Determine the [X, Y] coordinate at the center of the cell enclosing the given text.  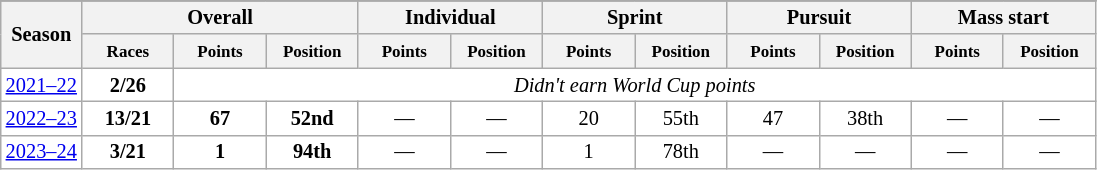
Individual [450, 17]
67 [220, 118]
55th [681, 118]
2/26 [128, 85]
20 [589, 118]
94th [312, 152]
47 [773, 118]
Sprint [635, 17]
2021–22 [42, 85]
38th [865, 118]
13/21 [128, 118]
Season [42, 34]
Didn't earn World Cup points [635, 85]
3/21 [128, 152]
52nd [312, 118]
2022–23 [42, 118]
Races [128, 51]
Pursuit [819, 17]
78th [681, 152]
2023–24 [42, 152]
Overall [220, 17]
Mass start [1003, 17]
